Find where the given text appears and provide that cell's center as [X, Y] coordinate. 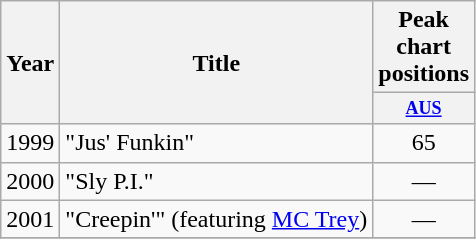
Title [216, 62]
"Sly P.I." [216, 181]
2001 [30, 219]
AUS [424, 108]
"Jus' Funkin" [216, 143]
2000 [30, 181]
65 [424, 143]
Year [30, 62]
Peak chart positions [424, 47]
"Creepin'" (featuring MC Trey) [216, 219]
1999 [30, 143]
